Determine the (x, y) coordinate at the center of the cell enclosing the given text.  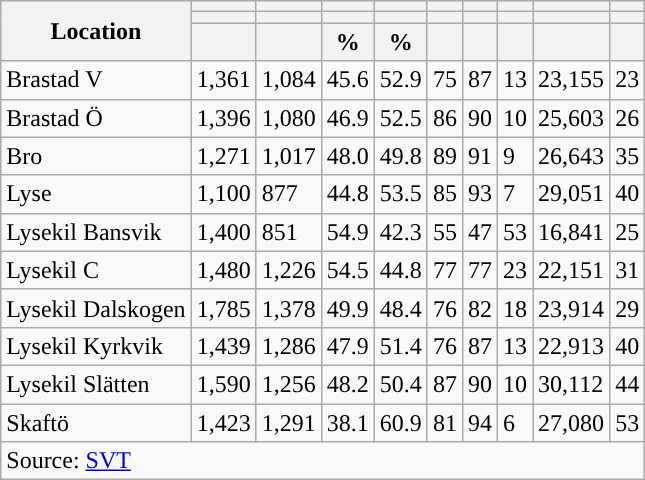
52.9 (400, 80)
Lysekil Dalskogen (96, 308)
1,084 (288, 80)
1,100 (224, 194)
1,400 (224, 232)
27,080 (572, 423)
52.5 (400, 118)
Brastad V (96, 80)
23,914 (572, 308)
47.9 (348, 346)
877 (288, 194)
26,643 (572, 156)
93 (480, 194)
48.4 (400, 308)
16,841 (572, 232)
55 (444, 232)
49.8 (400, 156)
Lysekil Kyrkvik (96, 346)
851 (288, 232)
75 (444, 80)
1,361 (224, 80)
1,423 (224, 423)
6 (516, 423)
18 (516, 308)
29,051 (572, 194)
1,590 (224, 384)
Brastad Ö (96, 118)
Lysekil Bansvik (96, 232)
Source: SVT (323, 461)
45.6 (348, 80)
50.4 (400, 384)
1,439 (224, 346)
Bro (96, 156)
1,271 (224, 156)
1,286 (288, 346)
23,155 (572, 80)
85 (444, 194)
30,112 (572, 384)
Lysekil Slätten (96, 384)
Lyse (96, 194)
82 (480, 308)
54.9 (348, 232)
38.1 (348, 423)
53.5 (400, 194)
1,256 (288, 384)
9 (516, 156)
46.9 (348, 118)
25 (628, 232)
1,017 (288, 156)
35 (628, 156)
25,603 (572, 118)
1,396 (224, 118)
Skaftö (96, 423)
51.4 (400, 346)
60.9 (400, 423)
54.5 (348, 270)
1,378 (288, 308)
22,151 (572, 270)
1,291 (288, 423)
86 (444, 118)
48.2 (348, 384)
47 (480, 232)
48.0 (348, 156)
81 (444, 423)
94 (480, 423)
1,080 (288, 118)
7 (516, 194)
49.9 (348, 308)
1,480 (224, 270)
Location (96, 31)
1,226 (288, 270)
26 (628, 118)
1,785 (224, 308)
89 (444, 156)
29 (628, 308)
42.3 (400, 232)
31 (628, 270)
Lysekil C (96, 270)
91 (480, 156)
44 (628, 384)
22,913 (572, 346)
